Detect which cell encompasses the target text, then output its [X, Y] center coordinate. 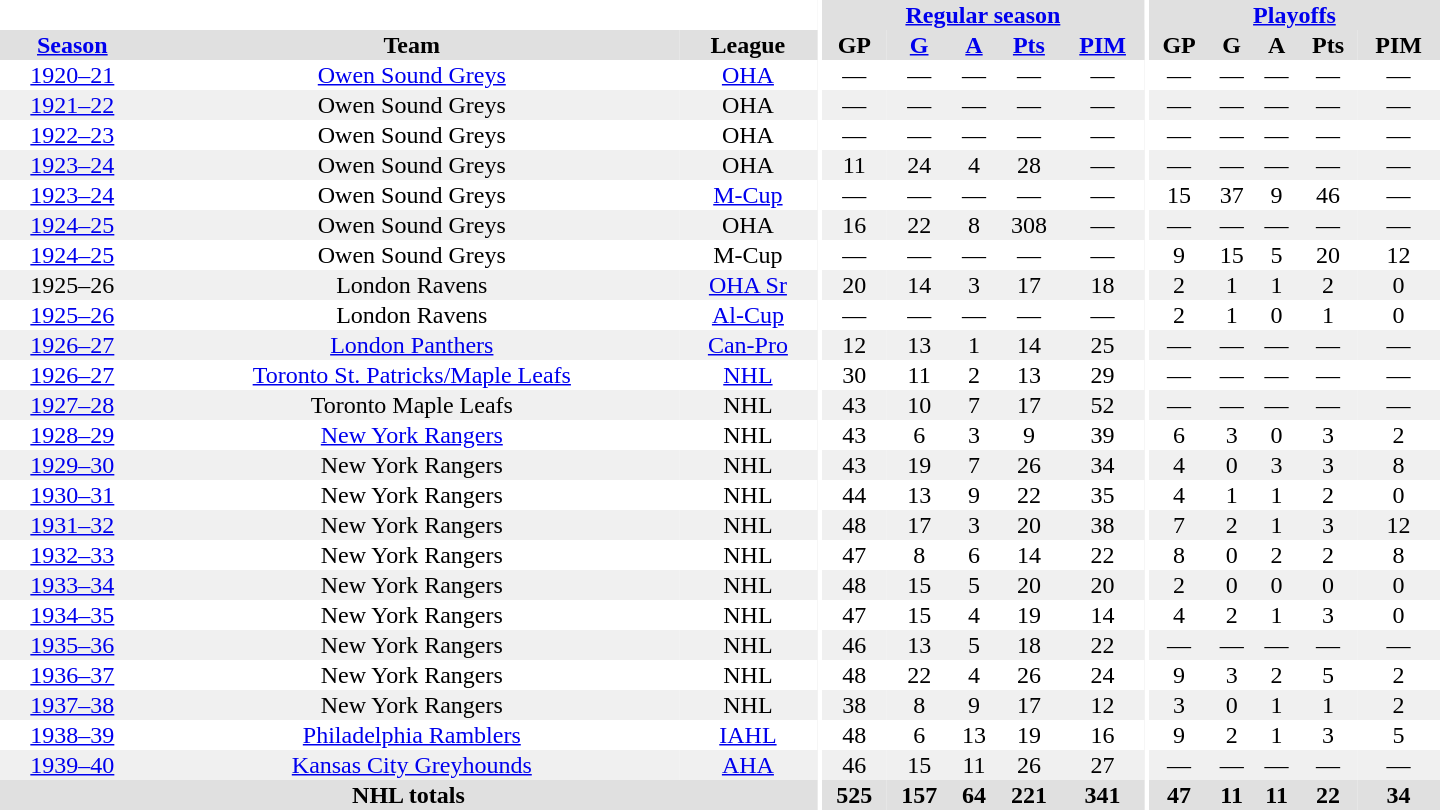
39 [1102, 435]
1935–36 [72, 645]
Can-Pro [748, 345]
Al-Cup [748, 315]
1920–21 [72, 75]
Team [412, 45]
OHA Sr [748, 285]
NHL totals [408, 795]
IAHL [748, 735]
28 [1028, 165]
37 [1232, 195]
1931–32 [72, 525]
29 [1102, 375]
525 [854, 795]
Kansas City Greyhounds [412, 765]
1928–29 [72, 435]
Philadelphia Ramblers [412, 735]
Regular season [983, 15]
52 [1102, 405]
221 [1028, 795]
10 [920, 405]
25 [1102, 345]
1929–30 [72, 465]
44 [854, 495]
London Panthers [412, 345]
1934–35 [72, 615]
1936–37 [72, 675]
1932–33 [72, 555]
1921–22 [72, 105]
1937–38 [72, 705]
30 [854, 375]
1939–40 [72, 765]
League [748, 45]
1930–31 [72, 495]
Toronto Maple Leafs [412, 405]
308 [1028, 225]
Season [72, 45]
64 [974, 795]
AHA [748, 765]
1922–23 [72, 135]
157 [920, 795]
1938–39 [72, 735]
Playoffs [1294, 15]
27 [1102, 765]
1933–34 [72, 585]
341 [1102, 795]
1927–28 [72, 405]
35 [1102, 495]
Toronto St. Patricks/Maple Leafs [412, 375]
